Capture the cell that displays the provided text and extract its (X, Y) central coordinate. 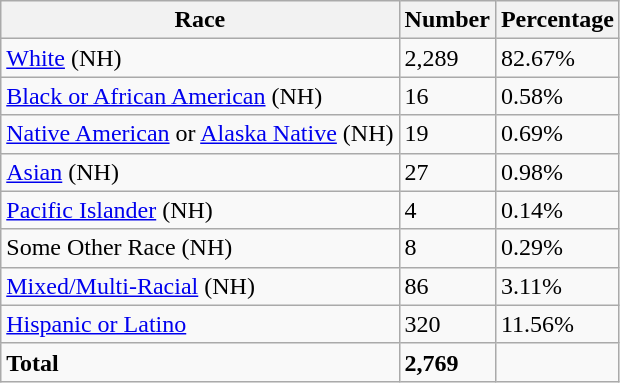
Pacific Islander (NH) (200, 210)
Some Other Race (NH) (200, 248)
11.56% (557, 324)
3.11% (557, 286)
2,769 (447, 362)
0.98% (557, 172)
Black or African American (NH) (200, 96)
Hispanic or Latino (200, 324)
320 (447, 324)
0.29% (557, 248)
27 (447, 172)
86 (447, 286)
Percentage (557, 20)
0.58% (557, 96)
0.69% (557, 134)
Number (447, 20)
8 (447, 248)
2,289 (447, 58)
16 (447, 96)
Race (200, 20)
Total (200, 362)
82.67% (557, 58)
Mixed/Multi-Racial (NH) (200, 286)
Asian (NH) (200, 172)
4 (447, 210)
Native American or Alaska Native (NH) (200, 134)
0.14% (557, 210)
White (NH) (200, 58)
19 (447, 134)
